Pinpoint the cell where the given text exists, returning its (x, y) midpoint coordinate. 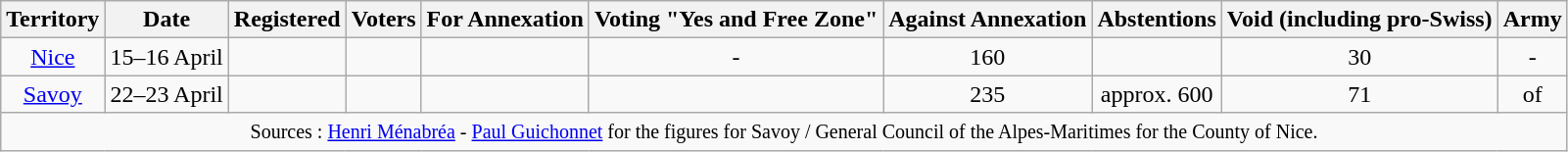
Army (1532, 20)
235 (987, 94)
15–16 April (166, 57)
approx. 600 (1157, 94)
Voters (384, 20)
Date (166, 20)
Abstentions (1157, 20)
160 (987, 57)
Nice (53, 57)
Against Annexation (987, 20)
Savoy (53, 94)
of (1532, 94)
30 (1359, 57)
Territory (53, 20)
For Annexation (505, 20)
22–23 April (166, 94)
Registered (287, 20)
Void (including pro-Swiss) (1359, 20)
Sources : Henri Ménabréa - Paul Guichonnet for the figures for Savoy / General Council of the Alpes-Maritimes for the County of Nice. (784, 131)
71 (1359, 94)
Voting "Yes and Free Zone" (736, 20)
